Scan for the cell matching the given text and deliver its [X, Y] coordinate at center. 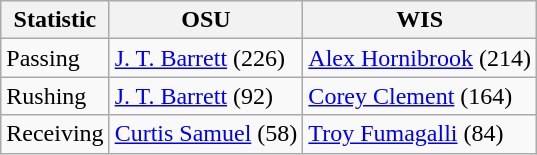
Curtis Samuel (58) [206, 134]
Alex Hornibrook (214) [420, 58]
Troy Fumagalli (84) [420, 134]
J. T. Barrett (92) [206, 96]
Rushing [55, 96]
Passing [55, 58]
OSU [206, 20]
J. T. Barrett (226) [206, 58]
Corey Clement (164) [420, 96]
Receiving [55, 134]
WIS [420, 20]
Statistic [55, 20]
